Scan for the cell matching the given text and deliver its (x, y) coordinate at center. 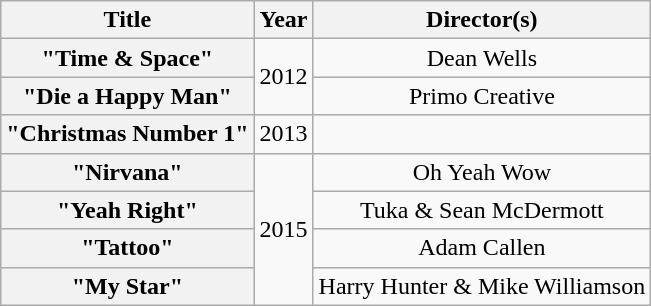
"Time & Space" (128, 58)
Harry Hunter & Mike Williamson (482, 286)
Dean Wells (482, 58)
Primo Creative (482, 96)
Year (284, 20)
Director(s) (482, 20)
Adam Callen (482, 248)
2013 (284, 134)
"Nirvana" (128, 172)
"Christmas Number 1" (128, 134)
"Die a Happy Man" (128, 96)
2012 (284, 77)
"Yeah Right" (128, 210)
Title (128, 20)
"Tattoo" (128, 248)
Oh Yeah Wow (482, 172)
"My Star" (128, 286)
2015 (284, 229)
Tuka & Sean McDermott (482, 210)
